Return (X, Y) of the center of cell containing provided text 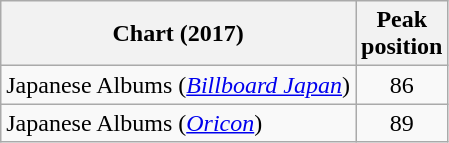
86 (402, 85)
Peakposition (402, 34)
Japanese Albums (Billboard Japan) (178, 85)
Chart (2017) (178, 34)
Japanese Albums (Oricon) (178, 123)
89 (402, 123)
